Capture the cell that displays the provided text and extract its [X, Y] central coordinate. 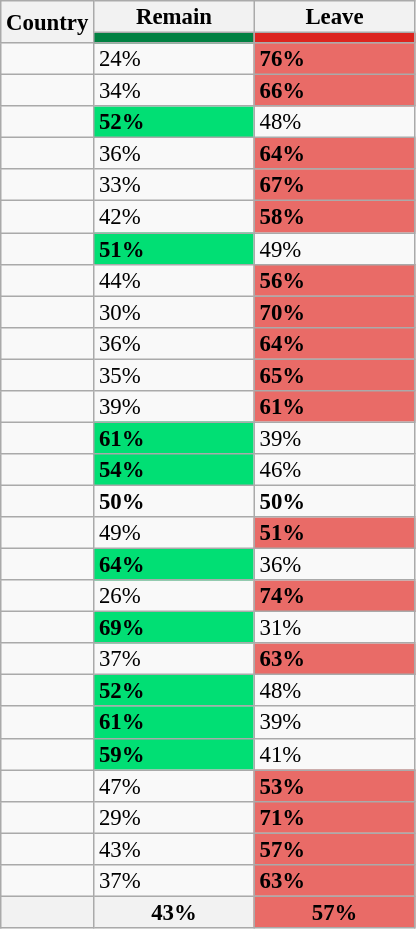
41% [334, 754]
47% [174, 786]
29% [174, 817]
53% [334, 786]
56% [334, 280]
33% [174, 186]
59% [174, 754]
42% [174, 217]
54% [174, 470]
26% [174, 596]
46% [334, 470]
66% [334, 91]
31% [334, 628]
58% [334, 217]
Remain [174, 17]
71% [334, 817]
35% [174, 375]
69% [174, 628]
74% [334, 596]
34% [174, 91]
65% [334, 375]
Country [48, 22]
Leave [334, 17]
30% [174, 312]
67% [334, 186]
70% [334, 312]
76% [334, 59]
44% [174, 280]
24% [174, 59]
